Return the [x, y] coordinate for the center point of the cell that contains the specified text.  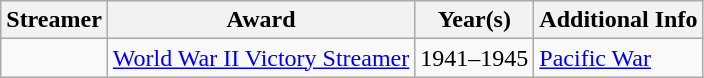
Pacific War [618, 58]
Year(s) [474, 20]
1941–1945 [474, 58]
World War II Victory Streamer [260, 58]
Streamer [54, 20]
Award [260, 20]
Additional Info [618, 20]
